Output the [X, Y] coordinate of the center of the cell containing the given text.  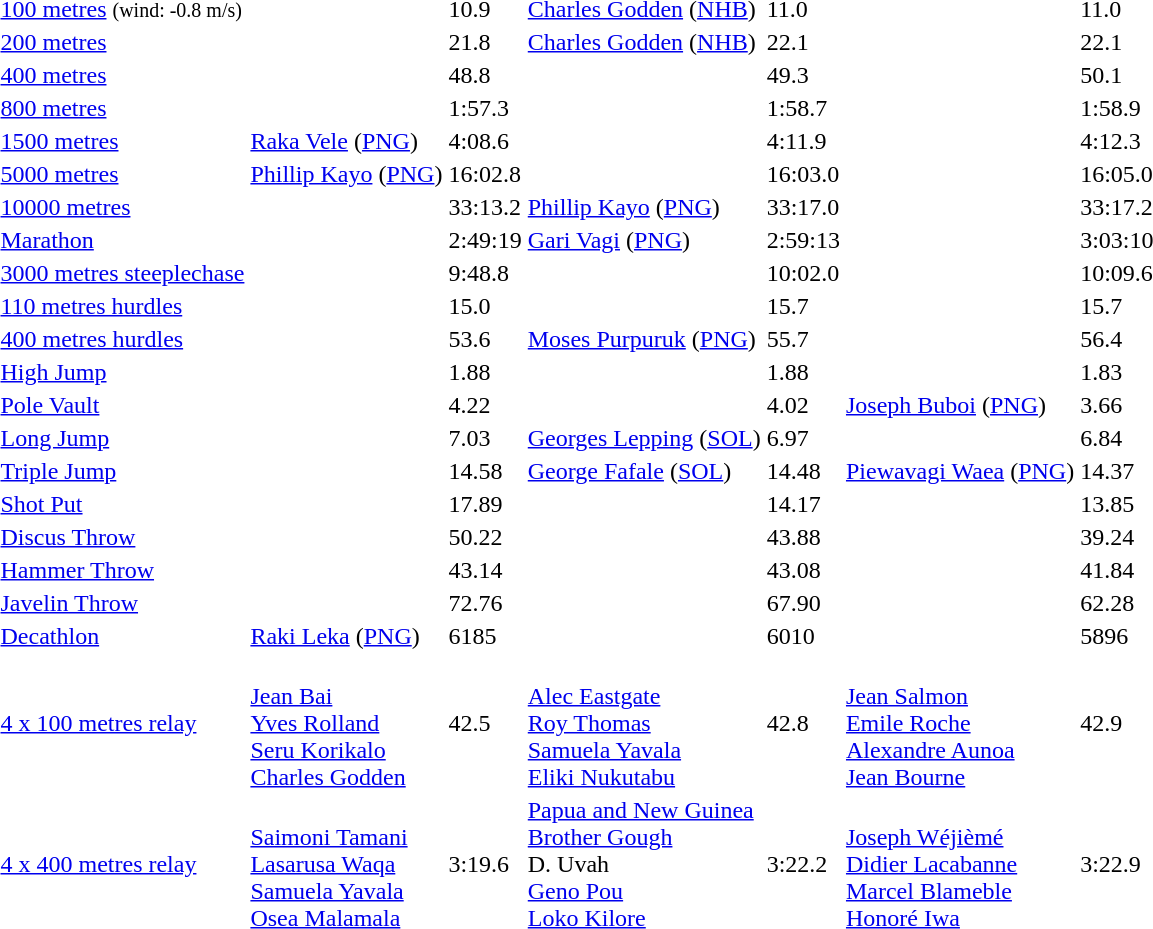
53.6 [485, 339]
Charles Godden (NHB) [644, 42]
14.48 [803, 471]
17.89 [485, 504]
10:02.0 [803, 273]
4:08.6 [485, 141]
Raki Leka (PNG) [346, 636]
15.0 [485, 306]
16:03.0 [803, 174]
42.8 [803, 723]
49.3 [803, 75]
9:48.8 [485, 273]
6185 [485, 636]
14.17 [803, 504]
1:57.3 [485, 108]
43.14 [485, 570]
6.97 [803, 438]
72.76 [485, 603]
14.58 [485, 471]
67.90 [803, 603]
48.8 [485, 75]
Joseph Buboi (PNG) [960, 405]
Alec Eastgate Roy Thomas Samuela Yavala Eliki Nukutabu [644, 723]
4.22 [485, 405]
Moses Purpuruk (PNG) [644, 339]
50.22 [485, 537]
1:58.7 [803, 108]
55.7 [803, 339]
43.08 [803, 570]
33:17.0 [803, 207]
2:49:19 [485, 240]
42.5 [485, 723]
Georges Lepping (SOL) [644, 438]
Jean Bai Yves Rolland Seru Korikalo Charles Godden [346, 723]
Gari Vagi (PNG) [644, 240]
4.02 [803, 405]
Piewavagi Waea (PNG) [960, 471]
16:02.8 [485, 174]
7.03 [485, 438]
21.8 [485, 42]
4:11.9 [803, 141]
22.1 [803, 42]
33:13.2 [485, 207]
43.88 [803, 537]
2:59:13 [803, 240]
6010 [803, 636]
15.7 [803, 306]
Raka Vele (PNG) [346, 141]
Jean Salmon Emile Roche Alexandre Aunoa Jean Bourne [960, 723]
George Fafale (SOL) [644, 471]
